Extract the [X, Y] coordinate from the center of the cell holding the provided text.  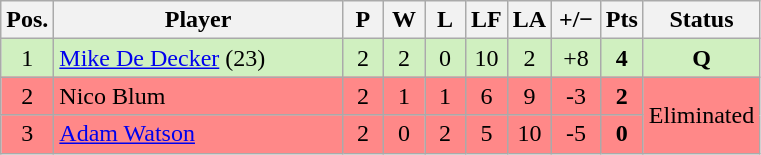
+/− [576, 20]
Pts [622, 20]
-3 [576, 96]
Nico Blum [198, 96]
LA [529, 20]
Mike De Decker (23) [198, 58]
5 [487, 134]
W [404, 20]
3 [28, 134]
Q [701, 58]
Eliminated [701, 115]
L [444, 20]
LF [487, 20]
4 [622, 58]
Status [701, 20]
-5 [576, 134]
Player [198, 20]
6 [487, 96]
P [362, 20]
9 [529, 96]
+8 [576, 58]
Pos. [28, 20]
Adam Watson [198, 134]
